Identify which cell holds the provided text, then report its (X, Y) central coordinate. 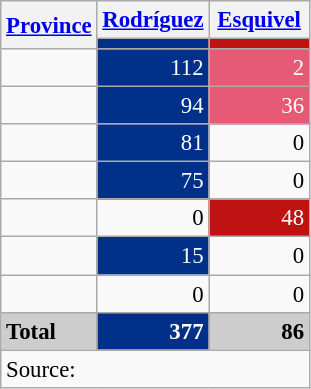
94 (153, 106)
81 (153, 143)
86 (260, 331)
Esquivel (260, 20)
377 (153, 331)
36 (260, 106)
Rodríguez (153, 20)
15 (153, 256)
48 (260, 219)
112 (153, 68)
Total (49, 331)
Source: (156, 369)
75 (153, 181)
Province (49, 25)
2 (260, 68)
